Detect which cell encompasses the target text, then output its (x, y) center coordinate. 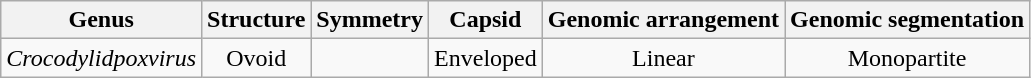
Genomic arrangement (663, 20)
Monopartite (908, 58)
Enveloped (486, 58)
Ovoid (256, 58)
Symmetry (370, 20)
Linear (663, 58)
Crocodylidpoxvirus (102, 58)
Capsid (486, 20)
Genus (102, 20)
Genomic segmentation (908, 20)
Structure (256, 20)
